Extract the [x, y] coordinate from the center of the cell holding the provided text.  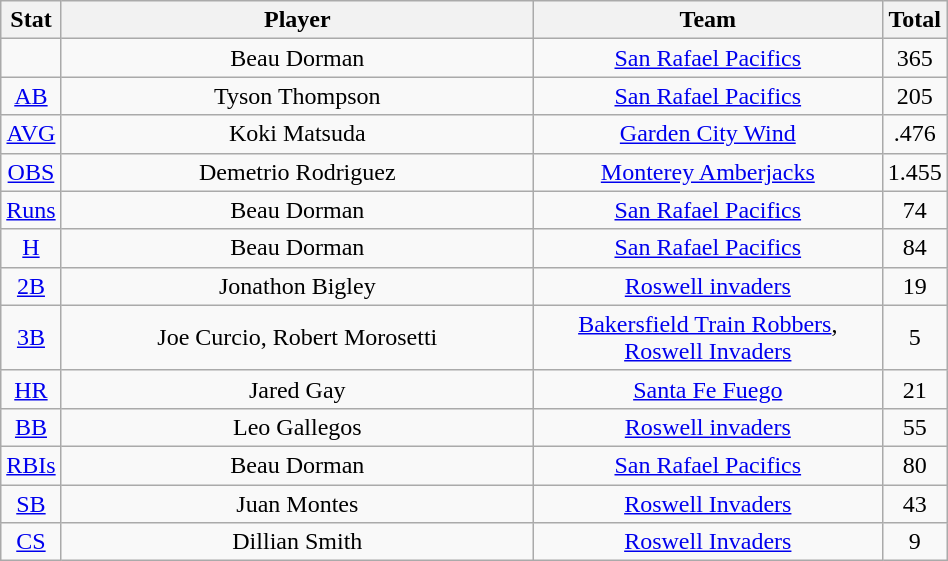
2B [31, 286]
SB [31, 503]
Team [708, 20]
1.455 [914, 172]
74 [914, 210]
Santa Fe Fuego [708, 389]
AB [31, 96]
43 [914, 503]
Tyson Thompson [297, 96]
19 [914, 286]
Total [914, 20]
RBIs [31, 465]
.476 [914, 134]
Stat [31, 20]
21 [914, 389]
80 [914, 465]
365 [914, 58]
BB [31, 427]
HR [31, 389]
Garden City Wind [708, 134]
84 [914, 248]
Monterey Amberjacks [708, 172]
H [31, 248]
Runs [31, 210]
Demetrio Rodriguez [297, 172]
Dillian Smith [297, 542]
Juan Montes [297, 503]
55 [914, 427]
OBS [31, 172]
205 [914, 96]
Joe Curcio, Robert Morosetti [297, 338]
Jonathon Bigley [297, 286]
Jared Gay [297, 389]
5 [914, 338]
Leo Gallegos [297, 427]
9 [914, 542]
Bakersfield Train Robbers, Roswell Invaders [708, 338]
Player [297, 20]
Koki Matsuda [297, 134]
3B [31, 338]
CS [31, 542]
AVG [31, 134]
